Pinpoint the cell where the given text exists, returning its (X, Y) midpoint coordinate. 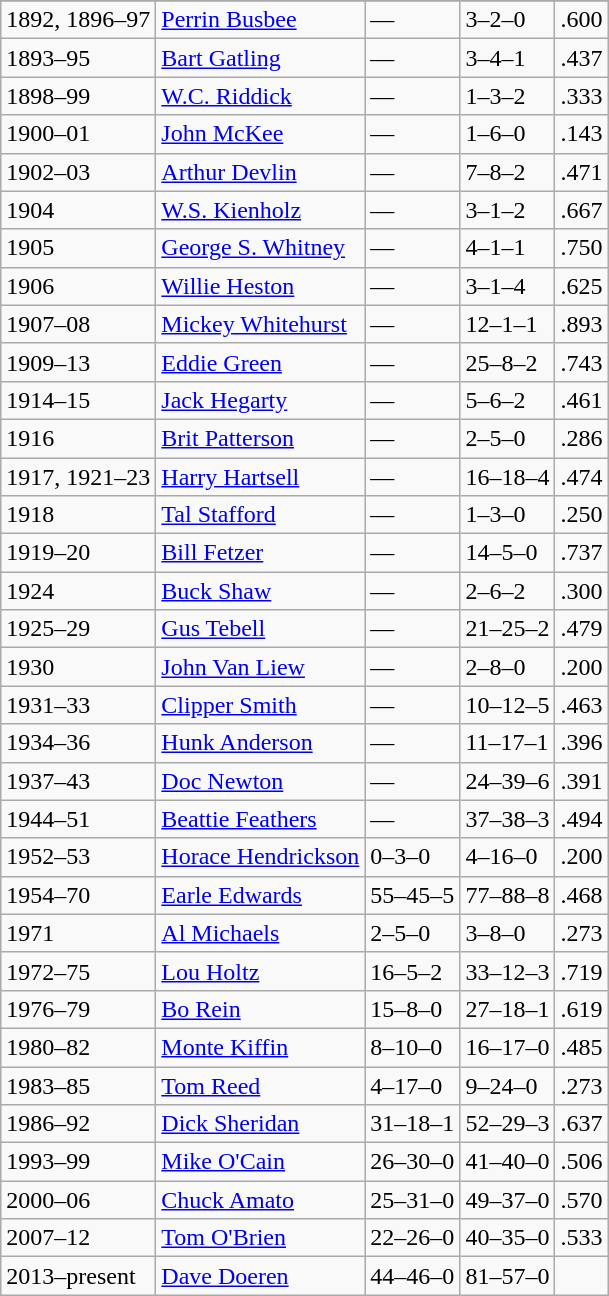
1907–08 (78, 324)
3–8–0 (508, 933)
22–26–0 (412, 1238)
1917, 1921–23 (78, 477)
.494 (582, 819)
31–18–1 (412, 1124)
Doc Newton (260, 781)
Al Michaels (260, 933)
44–46–0 (412, 1276)
Buck Shaw (260, 591)
2000–06 (78, 1200)
2013–present (78, 1276)
3–1–4 (508, 286)
Bo Rein (260, 1009)
21–25–2 (508, 629)
.250 (582, 515)
Gus Tebell (260, 629)
Jack Hegarty (260, 400)
55–45–5 (412, 895)
1972–75 (78, 971)
2–8–0 (508, 667)
1–3–2 (508, 96)
4–16–0 (508, 857)
1900–01 (78, 134)
1931–33 (78, 705)
.474 (582, 477)
7–8–2 (508, 172)
1–3–0 (508, 515)
.286 (582, 438)
Bill Fetzer (260, 553)
John McKee (260, 134)
Dick Sheridan (260, 1124)
.600 (582, 20)
.468 (582, 895)
5–6–2 (508, 400)
Bart Gatling (260, 58)
1902–03 (78, 172)
12–1–1 (508, 324)
11–17–1 (508, 743)
1952–53 (78, 857)
1893–95 (78, 58)
.750 (582, 248)
16–18–4 (508, 477)
Monte Kiffin (260, 1047)
1934–36 (78, 743)
Chuck Amato (260, 1200)
1919–20 (78, 553)
16–5–2 (412, 971)
.333 (582, 96)
1918 (78, 515)
1944–51 (78, 819)
33–12–3 (508, 971)
14–5–0 (508, 553)
.461 (582, 400)
Horace Hendrickson (260, 857)
8–10–0 (412, 1047)
.437 (582, 58)
.667 (582, 210)
10–12–5 (508, 705)
Brit Patterson (260, 438)
W.C. Riddick (260, 96)
16–17–0 (508, 1047)
41–40–0 (508, 1162)
1916 (78, 438)
.506 (582, 1162)
Tom O'Brien (260, 1238)
1898–99 (78, 96)
4–17–0 (412, 1085)
26–30–0 (412, 1162)
77–88–8 (508, 895)
W.S. Kienholz (260, 210)
John Van Liew (260, 667)
2–6–2 (508, 591)
40–35–0 (508, 1238)
1904 (78, 210)
Beattie Feathers (260, 819)
1914–15 (78, 400)
24–39–6 (508, 781)
1925–29 (78, 629)
Willie Heston (260, 286)
Dave Doeren (260, 1276)
4–1–1 (508, 248)
.485 (582, 1047)
1976–79 (78, 1009)
.479 (582, 629)
.300 (582, 591)
27–18–1 (508, 1009)
15–8–0 (412, 1009)
.471 (582, 172)
Hunk Anderson (260, 743)
25–31–0 (412, 1200)
Harry Hartsell (260, 477)
Lou Holtz (260, 971)
1909–13 (78, 362)
1–6–0 (508, 134)
9–24–0 (508, 1085)
25–8–2 (508, 362)
3–2–0 (508, 20)
Tal Stafford (260, 515)
.143 (582, 134)
3–4–1 (508, 58)
.719 (582, 971)
Eddie Green (260, 362)
1993–99 (78, 1162)
1906 (78, 286)
1971 (78, 933)
1930 (78, 667)
37–38–3 (508, 819)
52–29–3 (508, 1124)
.463 (582, 705)
Tom Reed (260, 1085)
0–3–0 (412, 857)
.893 (582, 324)
1954–70 (78, 895)
3–1–2 (508, 210)
1980–82 (78, 1047)
.391 (582, 781)
.743 (582, 362)
.570 (582, 1200)
1986–92 (78, 1124)
81–57–0 (508, 1276)
Earle Edwards (260, 895)
George S. Whitney (260, 248)
1905 (78, 248)
.533 (582, 1238)
.619 (582, 1009)
Mike O'Cain (260, 1162)
1937–43 (78, 781)
Arthur Devlin (260, 172)
Perrin Busbee (260, 20)
Clipper Smith (260, 705)
.737 (582, 553)
.625 (582, 286)
2007–12 (78, 1238)
.396 (582, 743)
49–37–0 (508, 1200)
1892, 1896–97 (78, 20)
1924 (78, 591)
Mickey Whitehurst (260, 324)
1983–85 (78, 1085)
.637 (582, 1124)
